Capture the cell that displays the provided text and extract its [X, Y] central coordinate. 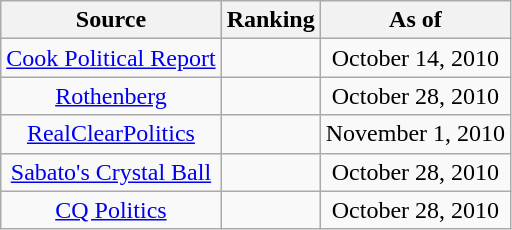
Rothenberg [111, 96]
As of [415, 20]
CQ Politics [111, 210]
Sabato's Crystal Ball [111, 172]
Ranking [270, 20]
RealClearPolitics [111, 134]
Cook Political Report [111, 58]
October 14, 2010 [415, 58]
November 1, 2010 [415, 134]
Source [111, 20]
